Capture the cell that displays the provided text and extract its (X, Y) central coordinate. 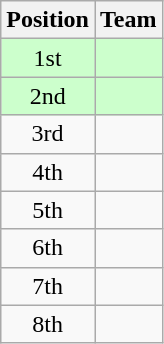
4th (48, 172)
1st (48, 58)
2nd (48, 96)
Team (128, 20)
Position (48, 20)
7th (48, 286)
3rd (48, 134)
6th (48, 248)
8th (48, 324)
5th (48, 210)
